Detect which cell encompasses the target text, then output its (x, y) center coordinate. 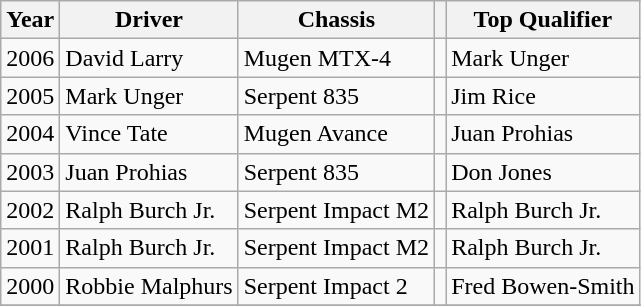
2004 (30, 134)
David Larry (149, 58)
2001 (30, 248)
2003 (30, 172)
2006 (30, 58)
Vince Tate (149, 134)
Serpent Impact 2 (336, 286)
Driver (149, 20)
Top Qualifier (543, 20)
Mugen MTX-4 (336, 58)
Fred Bowen-Smith (543, 286)
Year (30, 20)
Jim Rice (543, 96)
2000 (30, 286)
2002 (30, 210)
Robbie Malphurs (149, 286)
Don Jones (543, 172)
Mugen Avance (336, 134)
Chassis (336, 20)
2005 (30, 96)
